Search for the cell housing the specified text and yield its [X, Y] center coordinate. 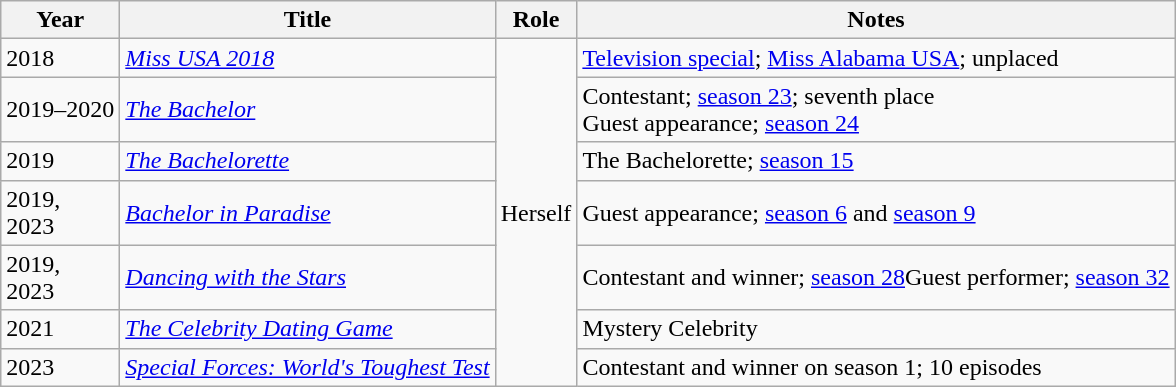
2019–2020 [60, 110]
Guest appearance; season 6 and season 9 [876, 212]
Role [536, 20]
Year [60, 20]
The Celebrity Dating Game [308, 329]
Mystery Celebrity [876, 329]
Contestant; season 23; seventh placeGuest appearance; season 24 [876, 110]
Special Forces: World's Toughest Test [308, 367]
2023 [60, 367]
Miss USA 2018 [308, 58]
Contestant and winner on season 1; 10 episodes [876, 367]
Herself [536, 212]
Dancing with the Stars [308, 278]
2021 [60, 329]
The Bachelorette [308, 161]
Notes [876, 20]
Television special; Miss Alabama USA; unplaced [876, 58]
Title [308, 20]
The Bachelorette; season 15 [876, 161]
Contestant and winner; season 28Guest performer; season 32 [876, 278]
The Bachelor [308, 110]
2018 [60, 58]
Bachelor in Paradise [308, 212]
2019 [60, 161]
